From the cell containing the given text, extract its center point as [x, y] coordinate. 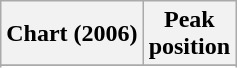
Peak position [189, 34]
Chart (2006) [72, 34]
